Locate the cell with the specified text and output its [X, Y] center coordinate. 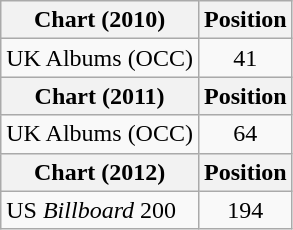
Chart (2010) [100, 20]
Chart (2012) [100, 172]
Chart (2011) [100, 96]
64 [245, 134]
41 [245, 58]
US Billboard 200 [100, 210]
194 [245, 210]
